Output the (x, y) coordinate of the center of the cell containing the given text.  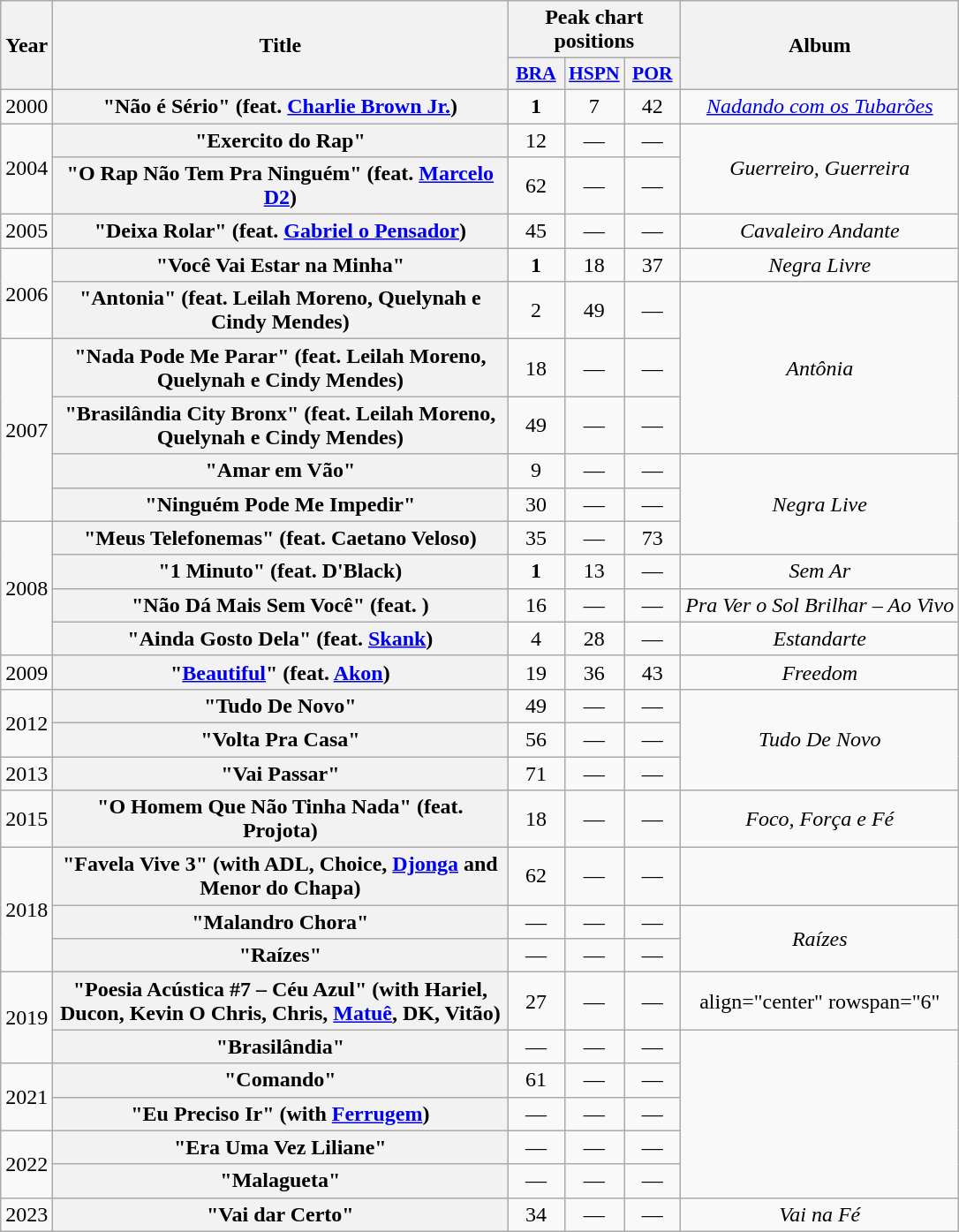
Raízes (819, 939)
34 (536, 1214)
16 (536, 605)
"Vai Passar" (281, 773)
2018 (26, 910)
Sem Ar (819, 571)
"Volta Pra Casa" (281, 739)
Negra Live (819, 504)
2007 (26, 430)
"Beautiful" (feat. Akon) (281, 672)
"Deixa Rolar" (feat. Gabriel o Pensador) (281, 231)
36 (594, 672)
Year (26, 46)
"Raízes" (281, 956)
HSPN (594, 74)
Nadando com os Tubarões (819, 106)
POR (653, 74)
2009 (26, 672)
Guerreiro, Guerreira (819, 170)
"Eu Preciso Ir" (with Ferrugem) (281, 1114)
"Meus Telefonemas" (feat. Caetano Veloso) (281, 538)
"Não é Sério" (feat. Charlie Brown Jr.) (281, 106)
37 (653, 265)
56 (536, 739)
71 (536, 773)
45 (536, 231)
"Antonia" (feat. Leilah Moreno, Quelynah e Cindy Mendes) (281, 311)
"Brasilândia City Bronx" (feat. Leilah Moreno, Quelynah e Cindy Mendes) (281, 426)
"Ainda Gosto Dela" (feat. Skank) (281, 639)
"Malandro Chora" (281, 922)
9 (536, 471)
2015 (26, 820)
61 (536, 1080)
28 (594, 639)
"Favela Vive 3" (with ADL, Choice, Djonga and Menor do Chapa) (281, 876)
"Nada Pode Me Parar" (feat. Leilah Moreno, Quelynah e Cindy Mendes) (281, 367)
Vai na Fé (819, 1214)
Pra Ver o Sol Brilhar – Ao Vivo (819, 605)
2019 (26, 1017)
Album (819, 46)
73 (653, 538)
13 (594, 571)
Freedom (819, 672)
Peak chart positions (594, 30)
2022 (26, 1164)
2012 (26, 722)
2005 (26, 231)
"Comando" (281, 1080)
Negra Livre (819, 265)
"O Homem Que Não Tinha Nada" (feat. Projota) (281, 820)
BRA (536, 74)
2004 (26, 170)
align="center" rowspan="6" (819, 1001)
"Amar em Vão" (281, 471)
2023 (26, 1214)
"Você Vai Estar na Minha" (281, 265)
"Malagueta" (281, 1181)
Cavaleiro Andante (819, 231)
35 (536, 538)
43 (653, 672)
4 (536, 639)
42 (653, 106)
30 (536, 504)
12 (536, 140)
"Poesia Acústica #7 – Céu Azul" (with Hariel, Ducon, Kevin O Chris, Chris, Matuê, DK, Vitão) (281, 1001)
"1 Minuto" (feat. D'Black) (281, 571)
2000 (26, 106)
Antônia (819, 367)
2013 (26, 773)
2006 (26, 293)
"O Rap Não Tem Pra Ninguém" (feat. Marcelo D2) (281, 185)
"Tudo De Novo" (281, 706)
Foco, Força e Fé (819, 820)
"Era Uma Vez Liliane" (281, 1147)
2 (536, 311)
7 (594, 106)
"Ninguém Pode Me Impedir" (281, 504)
2008 (26, 588)
2021 (26, 1097)
"Vai dar Certo" (281, 1214)
"Brasilândia" (281, 1047)
Title (281, 46)
"Não Dá Mais Sem Você" (feat. ) (281, 605)
Tudo De Novo (819, 739)
19 (536, 672)
Estandarte (819, 639)
27 (536, 1001)
"Exercito do Rap" (281, 140)
